Identify which cell holds the provided text, then report its [X, Y] central coordinate. 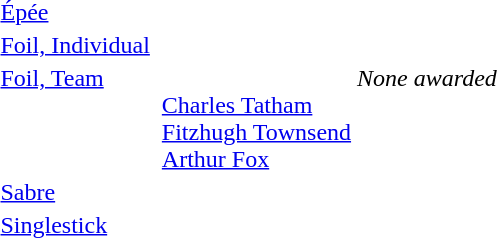
Charles TathamFitzhugh TownsendArthur Fox [256, 118]
